Identify which cell holds the provided text, then report its (x, y) central coordinate. 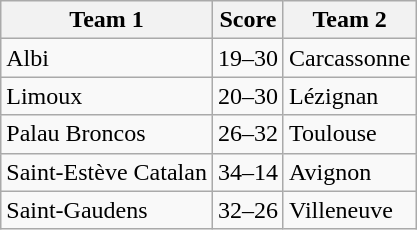
Saint-Gaudens (107, 210)
Carcassonne (349, 58)
Villeneuve (349, 210)
19–30 (248, 58)
Score (248, 20)
26–32 (248, 134)
Avignon (349, 172)
34–14 (248, 172)
Limoux (107, 96)
Lézignan (349, 96)
Saint-Estève Catalan (107, 172)
Team 1 (107, 20)
Toulouse (349, 134)
Team 2 (349, 20)
32–26 (248, 210)
Palau Broncos (107, 134)
20–30 (248, 96)
Albi (107, 58)
